Search for the cell housing the specified text and yield its (X, Y) center coordinate. 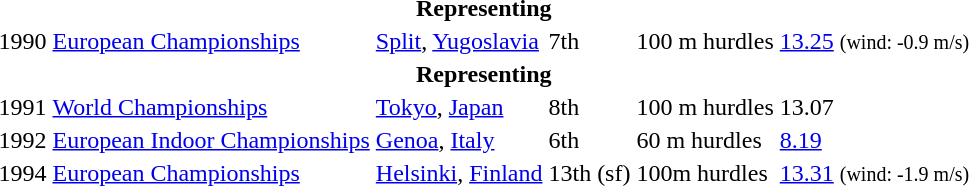
Genoa, Italy (459, 140)
8th (590, 107)
Tokyo, Japan (459, 107)
Split, Yugoslavia (459, 41)
60 m hurdles (705, 140)
World Championships (211, 107)
6th (590, 140)
European Indoor Championships (211, 140)
European Championships (211, 41)
7th (590, 41)
